Determine the (X, Y) coordinate at the center of the cell enclosing the given text.  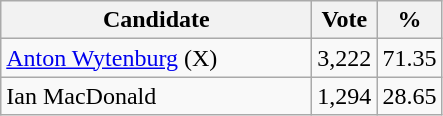
Anton Wytenburg (X) (156, 58)
28.65 (410, 96)
Vote (344, 20)
Ian MacDonald (156, 96)
71.35 (410, 58)
Candidate (156, 20)
% (410, 20)
1,294 (344, 96)
3,222 (344, 58)
